Capture the cell that displays the provided text and extract its [X, Y] central coordinate. 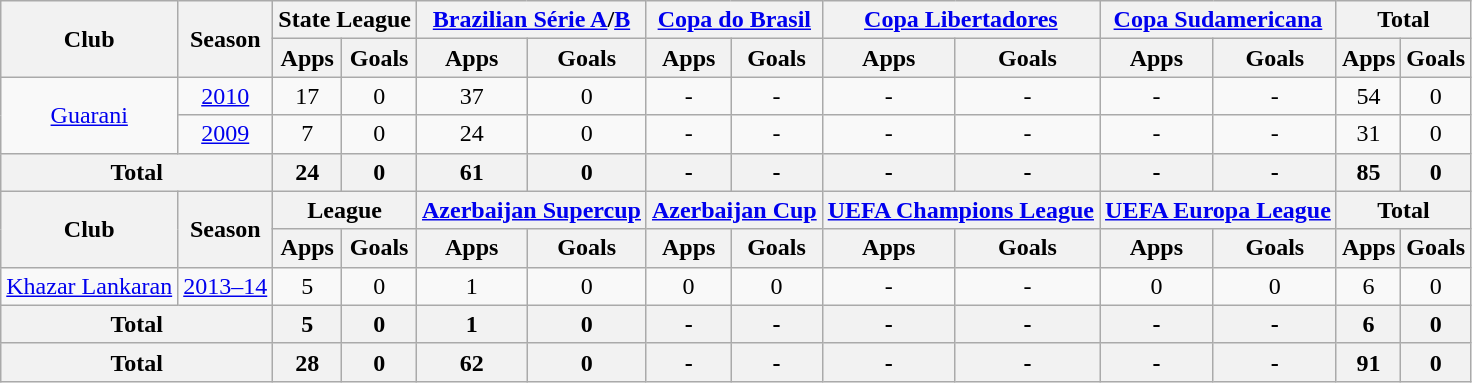
Khazar Lankaran [90, 286]
7 [308, 134]
85 [1368, 172]
Azerbaijan Supercup [531, 210]
State League [345, 20]
2013–14 [226, 286]
17 [308, 96]
League [345, 210]
62 [471, 362]
Copa Sudamericana [1218, 20]
37 [471, 96]
UEFA Europa League [1218, 210]
UEFA Champions League [960, 210]
Brazilian Série A/B [531, 20]
61 [471, 172]
Copa Libertadores [960, 20]
Guarani [90, 115]
Copa do Brasil [734, 20]
28 [308, 362]
2009 [226, 134]
2010 [226, 96]
Azerbaijan Cup [734, 210]
54 [1368, 96]
31 [1368, 134]
91 [1368, 362]
